Find where the given text appears and provide that cell's center as [X, Y] coordinate. 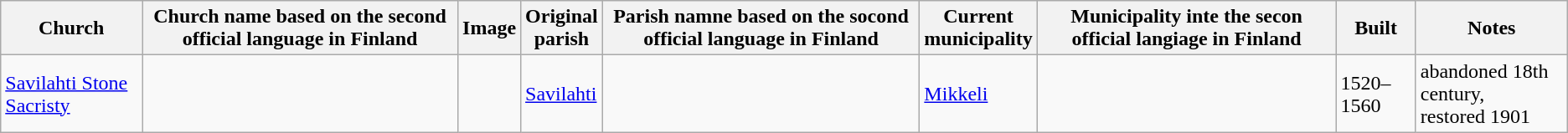
Church [72, 28]
abandoned 18th century, restored 1901 [1491, 94]
Built [1375, 28]
1520–1560 [1375, 94]
Municipality inte the secon official langiage in Finland [1186, 28]
Savilahti Stone Sacristy [72, 94]
Notes [1491, 28]
Original parish [562, 28]
Savilahti [562, 94]
Current municipality [978, 28]
Mikkeli [978, 94]
Image [489, 28]
Parish namne based on the socond official language in Finland [761, 28]
Church name based on the second official language in Finland [300, 28]
